Search for the cell housing the specified text and yield its (X, Y) center coordinate. 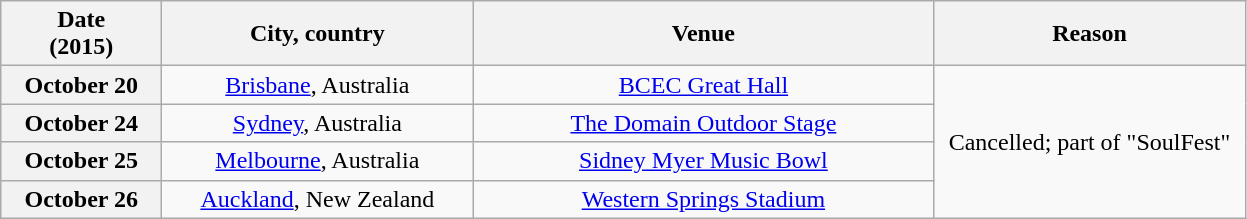
October 26 (82, 199)
Western Springs Stadium (704, 199)
Cancelled; part of "SoulFest" (1090, 142)
Melbourne, Australia (318, 161)
October 24 (82, 123)
City, country (318, 34)
Sydney, Australia (318, 123)
October 20 (82, 85)
October 25 (82, 161)
BCEC Great Hall (704, 85)
The Domain Outdoor Stage (704, 123)
Venue (704, 34)
Sidney Myer Music Bowl (704, 161)
Auckland, New Zealand (318, 199)
Date(2015) (82, 34)
Brisbane, Australia (318, 85)
Reason (1090, 34)
